Detect which cell encompasses the target text, then output its (X, Y) center coordinate. 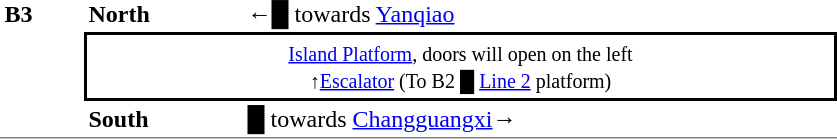
█ towards Changguangxi→ (540, 120)
South (164, 120)
Island Platform, doors will open on the left↑Escalator (To B2 █ Line 2 platform) (460, 66)
